Output the [X, Y] coordinate of the center of the cell containing the given text.  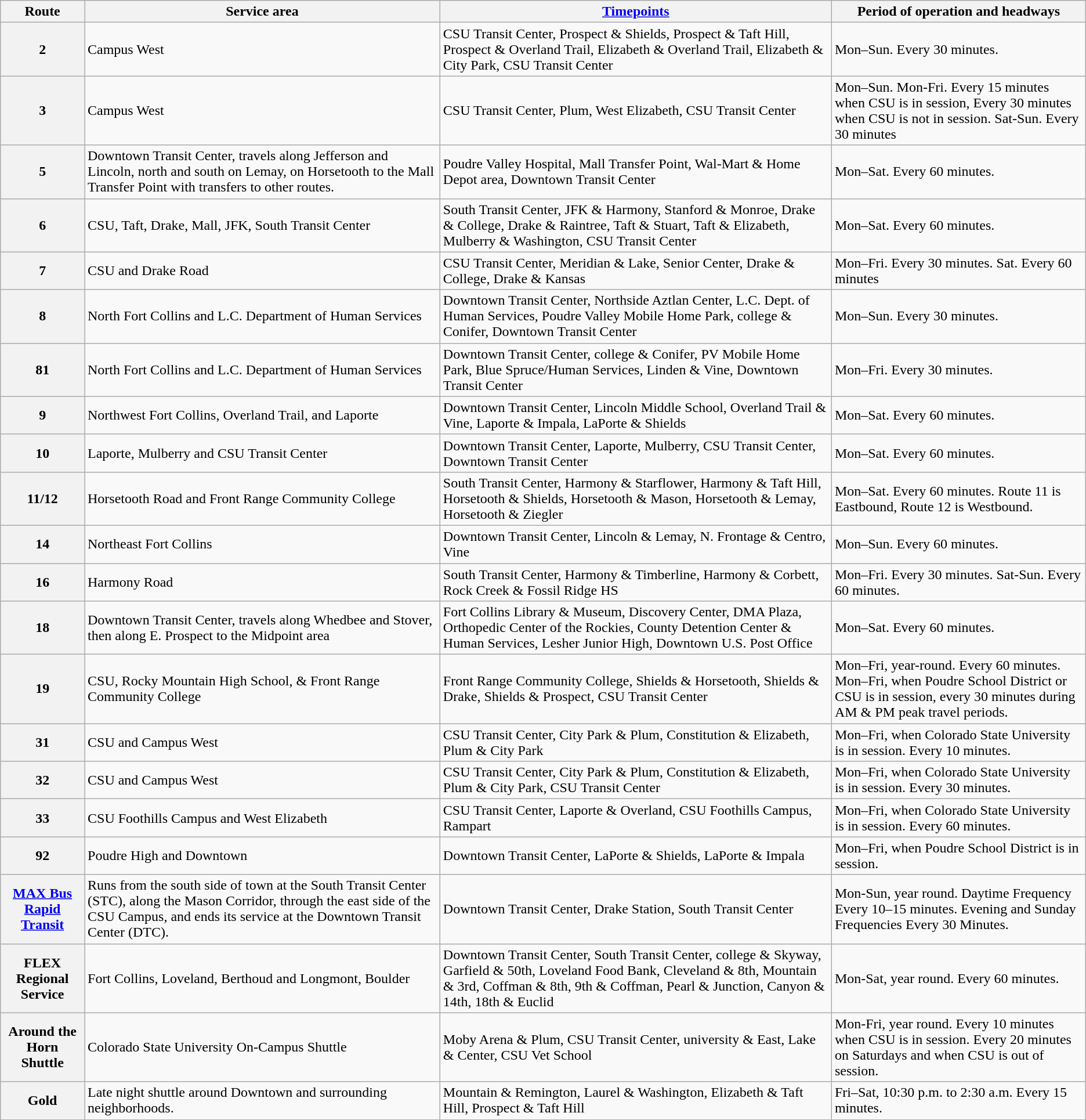
19 [43, 689]
Mon–Fri. Every 30 minutes. [958, 370]
CSU Foothills Campus and West Elizabeth [262, 818]
Gold [43, 1100]
Period of operation and headways [958, 12]
Service area [262, 12]
Horsetooth Road and Front Range Community College [262, 498]
5 [43, 172]
Mon–Fri, when Colorado State University is in session. Every 60 minutes. [958, 818]
Mon–Fri. Every 30 minutes. Sat-Sun. Every 60 minutes. [958, 581]
Mon-Sun, year round. Daytime Frequency Every 10–15 minutes. Evening and Sunday Frequencies Every 30 Minutes. [958, 909]
CSU Transit Center, Meridian & Lake, Senior Center, Drake & College, Drake & Kansas [636, 270]
Downtown Transit Center, travels along Whedbee and Stover, then along E. Prospect to the Midpoint area [262, 628]
81 [43, 370]
Downtown Transit Center, Drake Station, South Transit Center [636, 909]
Front Range Community College, Shields & Horsetooth, Shields & Drake, Shields & Prospect, CSU Transit Center [636, 689]
Mon-Fri, year round. Every 10 minutes when CSU is in session. Every 20 minutes on Saturdays and when CSU is out of session. [958, 1047]
Fort Collins, Loveland, Berthoud and Longmont, Boulder [262, 978]
Downtown Transit Center, Lincoln Middle School, Overland Trail & Vine, Laporte & Impala, LaPorte & Shields [636, 416]
92 [43, 855]
Downtown Transit Center, college & Conifer, PV Mobile Home Park, Blue Spruce/Human Services, Linden & Vine, Downtown Transit Center [636, 370]
CSU and Drake Road [262, 270]
10 [43, 453]
Downtown Transit Center, LaPorte & Shields, LaPorte & Impala [636, 855]
Downtown Transit Center, Laporte, Mulberry, CSU Transit Center, Downtown Transit Center [636, 453]
18 [43, 628]
16 [43, 581]
Around the Horn Shuttle [43, 1047]
MAX Bus Rapid Transit [43, 909]
CSU Transit Center, Laporte & Overland, CSU Foothills Campus, Rampart [636, 818]
CSU, Taft, Drake, Mall, JFK, South Transit Center [262, 225]
Mon–Sun. Every 60 minutes. [958, 544]
Poudre Valley Hospital, Mall Transfer Point, Wal-Mart & Home Depot area, Downtown Transit Center [636, 172]
Downtown Transit Center, Lincoln & Lemay, N. Frontage & Centro, Vine [636, 544]
Northwest Fort Collins, Overland Trail, and Laporte [262, 416]
Mon-Sat, year round. Every 60 minutes. [958, 978]
Moby Arena & Plum, CSU Transit Center, university & East, Lake & Center, CSU Vet School [636, 1047]
South Transit Center, Harmony & Timberline, Harmony & Corbett, Rock Creek & Fossil Ridge HS [636, 581]
7 [43, 270]
Colorado State University On-Campus Shuttle [262, 1047]
CSU, Rocky Mountain High School, & Front Range Community College [262, 689]
6 [43, 225]
2 [43, 49]
Harmony Road [262, 581]
Mountain & Remington, Laurel & Washington, Elizabeth & Taft Hill, Prospect & Taft Hill [636, 1100]
14 [43, 544]
Mon–Fri, when Colorado State University is in session. Every 10 minutes. [958, 743]
Mon–Fri, when Colorado State University is in session. Every 30 minutes. [958, 780]
Route [43, 12]
Mon–Sat. Every 60 minutes. Route 11 is Eastbound, Route 12 is Westbound. [958, 498]
9 [43, 416]
8 [43, 316]
Mon–Fri, when Poudre School District is in session. [958, 855]
Laporte, Mulberry and CSU Transit Center [262, 453]
32 [43, 780]
Mon–Sun. Mon-Fri. Every 15 minutes when CSU is in session, Every 30 minutes when CSU is not in session. Sat-Sun. Every 30 minutes [958, 110]
CSU Transit Center, Plum, West Elizabeth, CSU Transit Center [636, 110]
CSU Transit Center, City Park & Plum, Constitution & Elizabeth, Plum & City Park, CSU Transit Center [636, 780]
Mon–Fri. Every 30 minutes. Sat. Every 60 minutes [958, 270]
Timepoints [636, 12]
FLEX Regional Service [43, 978]
3 [43, 110]
CSU Transit Center, City Park & Plum, Constitution & Elizabeth, Plum & City Park [636, 743]
11/12 [43, 498]
33 [43, 818]
Fri–Sat, 10:30 p.m. to 2:30 a.m. Every 15 minutes. [958, 1100]
Northeast Fort Collins [262, 544]
31 [43, 743]
South Transit Center, Harmony & Starflower, Harmony & Taft Hill, Horsetooth & Shields, Horsetooth & Mason, Horsetooth & Lemay, Horsetooth & Ziegler [636, 498]
Mon–Fri, year-round. Every 60 minutes.Mon–Fri, when Poudre School District or CSU is in session, every 30 minutes during AM & PM peak travel periods. [958, 689]
Poudre High and Downtown [262, 855]
Late night shuttle around Downtown and surrounding neighborhoods. [262, 1100]
